From the cell containing the given text, extract its center point as [X, Y] coordinate. 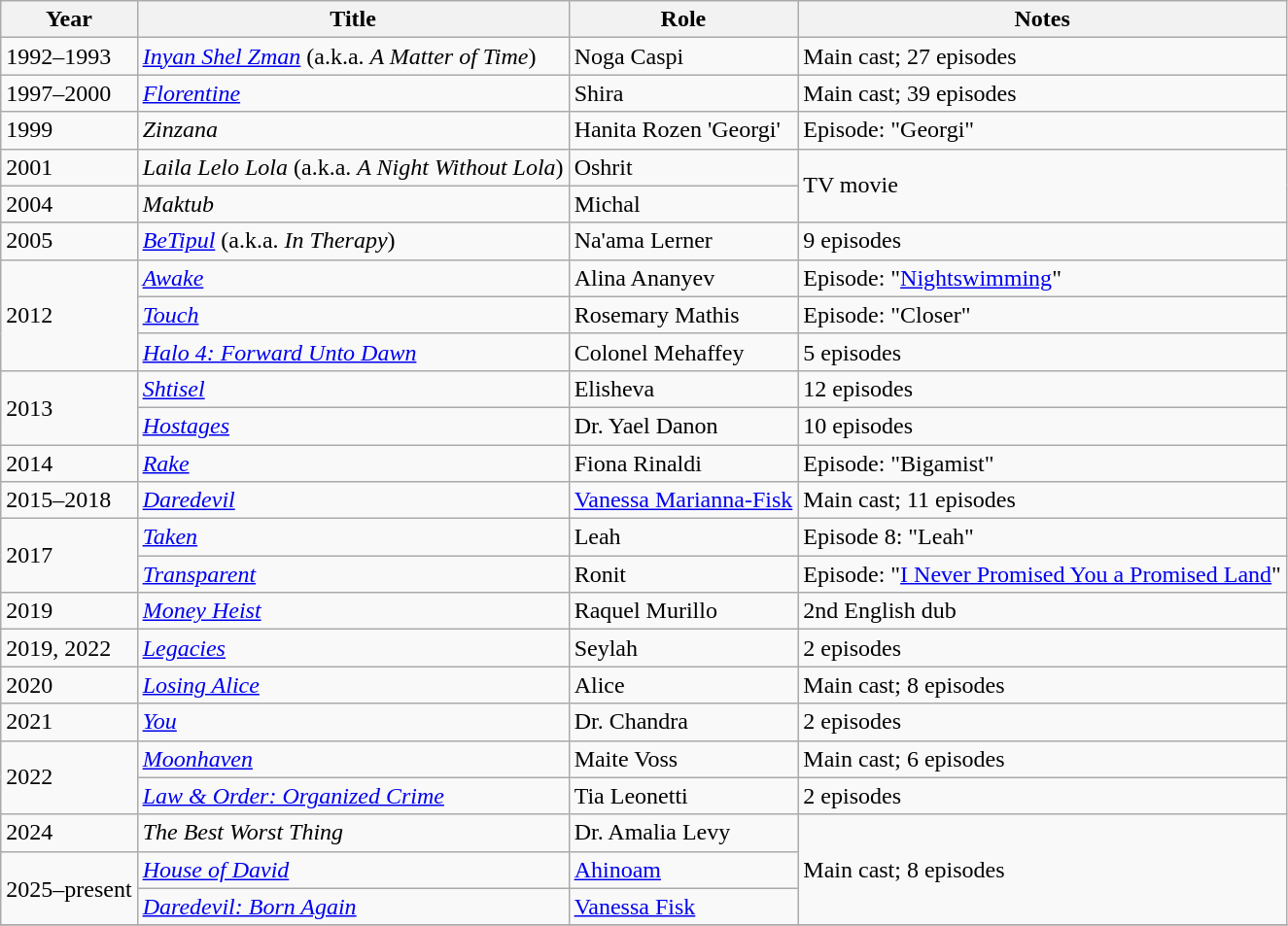
2021 [69, 722]
Episode: "Bigamist" [1042, 463]
Transparent [353, 574]
Episode: "I Never Promised You a Promised Land" [1042, 574]
Alice [683, 685]
Episode: "Georgi" [1042, 130]
Florentine [353, 93]
Main cast; 6 episodes [1042, 759]
Awake [353, 278]
Oshrit [683, 167]
Alina Ananyev [683, 278]
Noga Caspi [683, 56]
5 episodes [1042, 352]
Dr. Yael Danon [683, 426]
Taken [353, 537]
Colonel Mehaffey [683, 352]
House of David [353, 870]
Ahinoam [683, 870]
Inyan Shel Zman (a.k.a. A Matter of Time) [353, 56]
Legacies [353, 648]
2nd English dub [1042, 611]
Main cast; 11 episodes [1042, 500]
1997–2000 [69, 93]
Rosemary Mathis [683, 315]
2020 [69, 685]
1999 [69, 130]
Rake [353, 463]
Shtisel [353, 389]
Michal [683, 204]
Raquel Murillo [683, 611]
Main cast; 39 episodes [1042, 93]
Episode: "Nightswimming" [1042, 278]
Episode: "Closer" [1042, 315]
Main cast; 27 episodes [1042, 56]
2022 [69, 777]
2014 [69, 463]
Money Heist [353, 611]
1992–1993 [69, 56]
BeTipul (a.k.a. In Therapy) [353, 241]
The Best Worst Thing [353, 833]
2013 [69, 407]
Moonhaven [353, 759]
2012 [69, 315]
TV movie [1042, 186]
2019, 2022 [69, 648]
Maktub [353, 204]
Year [69, 19]
Ronit [683, 574]
Tia Leonetti [683, 796]
Na'ama Lerner [683, 241]
2019 [69, 611]
Vanessa Fisk [683, 907]
12 episodes [1042, 389]
Zinzana [353, 130]
Episode 8: "Leah" [1042, 537]
2025–present [69, 888]
Notes [1042, 19]
9 episodes [1042, 241]
Hostages [353, 426]
Leah [683, 537]
Daredevil: Born Again [353, 907]
2017 [69, 556]
Maite Voss [683, 759]
Fiona Rinaldi [683, 463]
2001 [69, 167]
Halo 4: Forward Unto Dawn [353, 352]
2005 [69, 241]
Laila Lelo Lola (a.k.a. A Night Without Lola) [353, 167]
Law & Order: Organized Crime [353, 796]
Title [353, 19]
Seylah [683, 648]
Touch [353, 315]
Dr. Chandra [683, 722]
You [353, 722]
Hanita Rozen 'Georgi' [683, 130]
Losing Alice [353, 685]
Vanessa Marianna-Fisk [683, 500]
Shira [683, 93]
2004 [69, 204]
Role [683, 19]
2024 [69, 833]
Dr. Amalia Levy [683, 833]
Daredevil [353, 500]
10 episodes [1042, 426]
Elisheva [683, 389]
2015–2018 [69, 500]
